Find where the given text appears and provide that cell's center as [X, Y] coordinate. 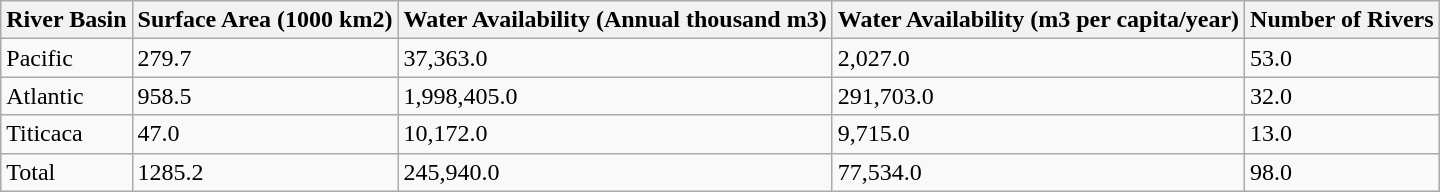
32.0 [1342, 96]
13.0 [1342, 134]
Pacific [66, 58]
279.7 [265, 58]
Surface Area (1000 km2) [265, 20]
Atlantic [66, 96]
77,534.0 [1038, 172]
Water Availability (Annual thousand m3) [615, 20]
1,998,405.0 [615, 96]
Number of Rivers [1342, 20]
245,940.0 [615, 172]
10,172.0 [615, 134]
Titicaca [66, 134]
98.0 [1342, 172]
1285.2 [265, 172]
Water Availability (m3 per capita/year) [1038, 20]
Total [66, 172]
291,703.0 [1038, 96]
47.0 [265, 134]
958.5 [265, 96]
37,363.0 [615, 58]
9,715.0 [1038, 134]
2,027.0 [1038, 58]
River Basin [66, 20]
53.0 [1342, 58]
